Return the (X, Y) coordinate for the center point of the cell that contains the specified text.  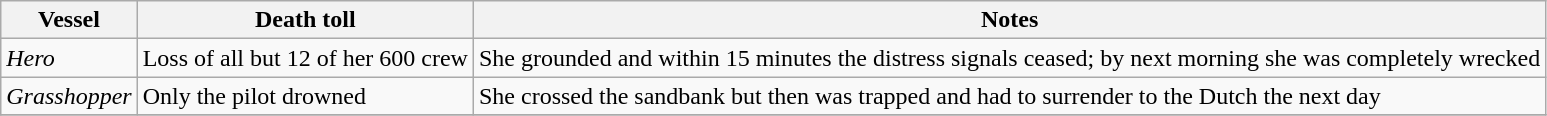
Notes (1009, 20)
She crossed the sandbank but then was trapped and had to surrender to the Dutch the next day (1009, 96)
Vessel (69, 20)
Grasshopper (69, 96)
She grounded and within 15 minutes the distress signals ceased; by next morning she was completely wrecked (1009, 58)
Hero (69, 58)
Loss of all but 12 of her 600 crew (305, 58)
Only the pilot drowned (305, 96)
Death toll (305, 20)
